Search for the cell housing the specified text and yield its [X, Y] center coordinate. 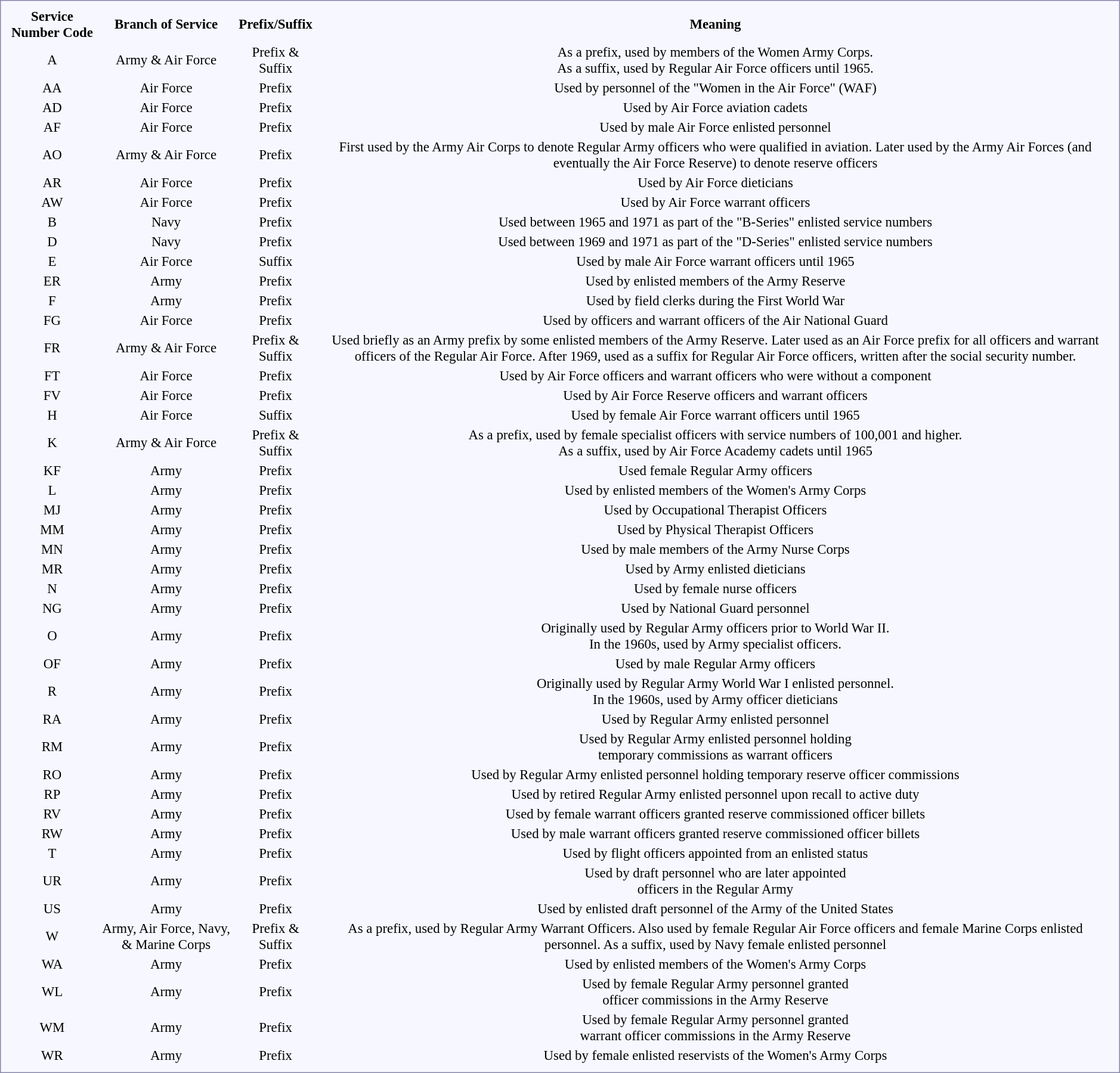
Used by officers and warrant officers of the Air National Guard [716, 320]
Used by Occupational Therapist Officers [716, 510]
RV [52, 814]
WL [52, 992]
OF [52, 663]
Meaning [716, 24]
RA [52, 719]
WM [52, 1028]
US [52, 908]
AF [52, 127]
W [52, 936]
FV [52, 395]
O [52, 635]
AO [52, 155]
FT [52, 376]
Used by Air Force dieticians [716, 182]
FG [52, 320]
NG [52, 608]
L [52, 490]
H [52, 415]
AR [52, 182]
Used by male members of the Army Nurse Corps [716, 549]
Used between 1965 and 1971 as part of the "B-Series" enlisted service numbers [716, 222]
AW [52, 202]
ER [52, 281]
R [52, 691]
RM [52, 746]
Used by Regular Army enlisted personnel holdingtemporary commissions as warrant officers [716, 746]
Used between 1969 and 1971 as part of the "D-Series" enlisted service numbers [716, 241]
AD [52, 107]
Used by field clerks during the First World War [716, 300]
F [52, 300]
Used by personnel of the "Women in the Air Force" (WAF) [716, 88]
E [52, 261]
Used by female enlisted reservists of the Women's Army Corps [716, 1055]
Used by Air Force aviation cadets [716, 107]
MM [52, 529]
Used by female Regular Army personnel grantedofficer commissions in the Army Reserve [716, 992]
Used by Regular Army enlisted personnel [716, 719]
WR [52, 1055]
B [52, 222]
Used by flight officers appointed from an enlisted status [716, 853]
Prefix/Suffix [276, 24]
Used by National Guard personnel [716, 608]
RW [52, 833]
Used by draft personnel who are later appointedofficers in the Regular Army [716, 881]
MJ [52, 510]
Used by male warrant officers granted reserve commissioned officer billets [716, 833]
Service Number Code [52, 24]
MR [52, 569]
Used by Physical Therapist Officers [716, 529]
K [52, 442]
WA [52, 964]
Originally used by Regular Army officers prior to World War II.In the 1960s, used by Army specialist officers. [716, 635]
Used by female warrant officers granted reserve commissioned officer billets [716, 814]
Used by Air Force Reserve officers and warrant officers [716, 395]
Used by retired Regular Army enlisted personnel upon recall to active duty [716, 794]
As a prefix, used by members of the Women Army Corps.As a suffix, used by Regular Air Force officers until 1965. [716, 60]
KF [52, 470]
D [52, 241]
Used by enlisted members of the Army Reserve [716, 281]
RO [52, 774]
Used by male Regular Army officers [716, 663]
N [52, 588]
As a prefix, used by female specialist officers with service numbers of 100,001 and higher. As a suffix, used by Air Force Academy cadets until 1965 [716, 442]
Used by Regular Army enlisted personnel holding temporary reserve officer commissions [716, 774]
Used by male Air Force enlisted personnel [716, 127]
Used by female nurse officers [716, 588]
RP [52, 794]
Used by female Regular Army personnel grantedwarrant officer commissions in the Army Reserve [716, 1028]
Used by female Air Force warrant officers until 1965 [716, 415]
Originally used by Regular Army World War I enlisted personnel.In the 1960s, used by Army officer dieticians [716, 691]
Branch of Service [166, 24]
A [52, 60]
Used by Air Force officers and warrant officers who were without a component [716, 376]
MN [52, 549]
Used by Army enlisted dieticians [716, 569]
AA [52, 88]
Used by Air Force warrant officers [716, 202]
UR [52, 881]
T [52, 853]
Army, Air Force, Navy, & Marine Corps [166, 936]
Used female Regular Army officers [716, 470]
Used by male Air Force warrant officers until 1965 [716, 261]
Used by enlisted draft personnel of the Army of the United States [716, 908]
FR [52, 348]
